Find where the given text appears and provide that cell's center as (x, y) coordinate. 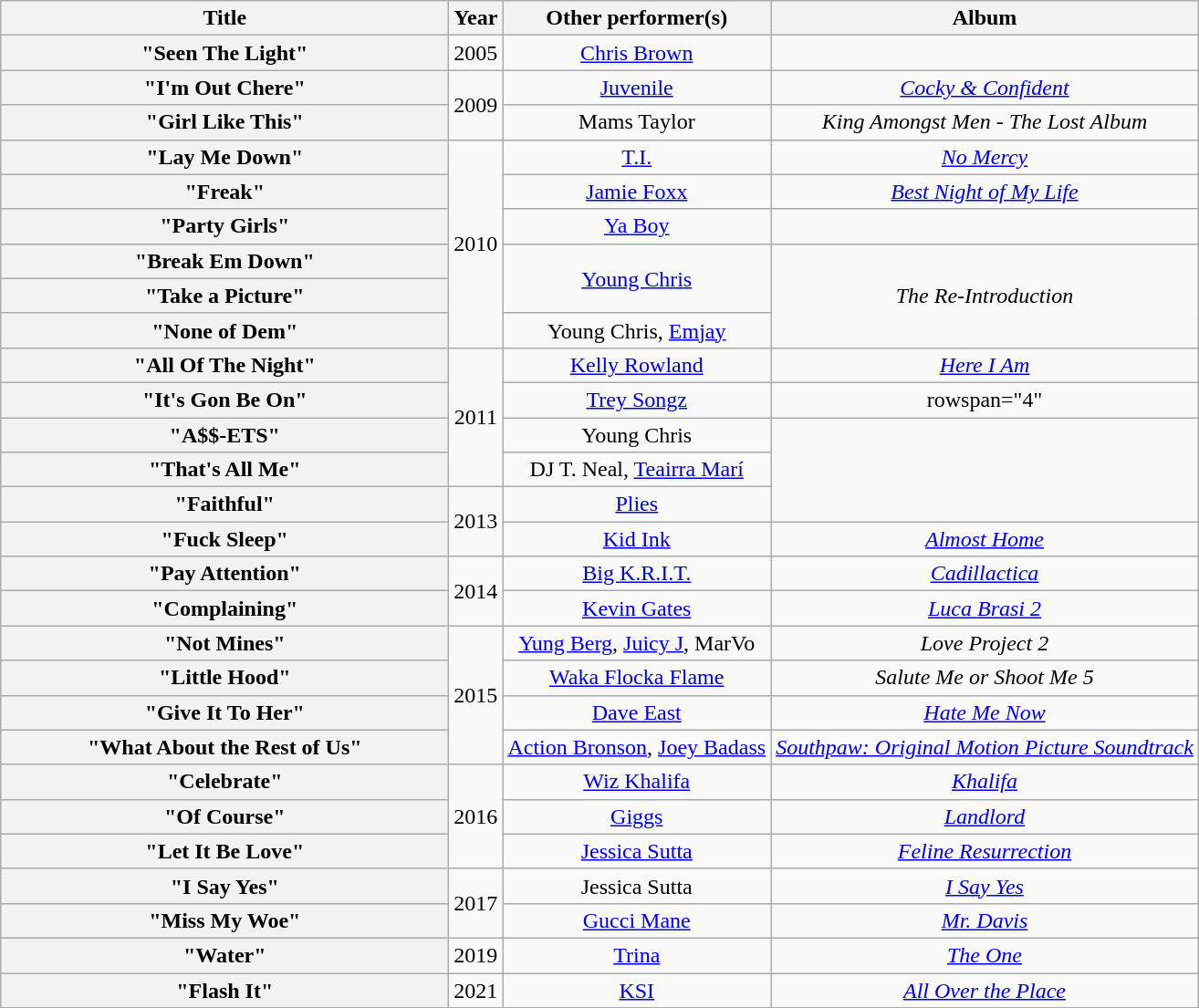
Jamie Foxx (637, 192)
Kid Ink (637, 539)
"Celebrate" (224, 782)
2009 (476, 105)
"Little Hood" (224, 678)
"Lay Me Down" (224, 157)
Salute Me or Shoot Me 5 (985, 678)
Trey Songz (637, 400)
Kevin Gates (637, 608)
Wiz Khalifa (637, 782)
The Re-Introduction (985, 296)
"Complaining" (224, 608)
Gucci Mane (637, 920)
Luca Brasi 2 (985, 608)
"Take a Picture" (224, 296)
"Pay Attention" (224, 574)
"Break Em Down" (224, 261)
"What About the Rest of Us" (224, 747)
2014 (476, 591)
2019 (476, 955)
"Let It Be Love" (224, 851)
Yung Berg, Juicy J, MarVo (637, 643)
Action Bronson, Joey Badass (637, 747)
Year (476, 18)
2013 (476, 522)
"None of Dem" (224, 330)
King Amongst Men - The Lost Album (985, 122)
Hate Me Now (985, 712)
"Seen The Light" (224, 53)
Other performer(s) (637, 18)
DJ T. Neal, Teairra Marí (637, 470)
Khalifa (985, 782)
Juvenile (637, 88)
rowspan="4" (985, 400)
"I'm Out Chere" (224, 88)
2010 (476, 244)
"It's Gon Be On" (224, 400)
2015 (476, 695)
Album (985, 18)
Big K.R.I.T. (637, 574)
"That's All Me" (224, 470)
Mr. Davis (985, 920)
"Of Course" (224, 816)
Feline Resurrection (985, 851)
"Freak" (224, 192)
"Party Girls" (224, 226)
Cadillactica (985, 574)
2016 (476, 816)
Ya Boy (637, 226)
KSI (637, 990)
Landlord (985, 816)
Cocky & Confident (985, 88)
Plies (637, 504)
Mams Taylor (637, 122)
I Say Yes (985, 886)
Best Night of My Life (985, 192)
2005 (476, 53)
Kelly Rowland (637, 365)
"Water" (224, 955)
"All Of The Night" (224, 365)
2011 (476, 417)
Chris Brown (637, 53)
Dave East (637, 712)
"Fuck Sleep" (224, 539)
Waka Flocka Flame (637, 678)
Trina (637, 955)
Southpaw: Original Motion Picture Soundtrack (985, 747)
All Over the Place (985, 990)
"Flash It" (224, 990)
T.I. (637, 157)
2017 (476, 903)
2021 (476, 990)
Almost Home (985, 539)
"Girl Like This" (224, 122)
Love Project 2 (985, 643)
"I Say Yes" (224, 886)
The One (985, 955)
"Give It To Her" (224, 712)
"Miss My Woe" (224, 920)
"Faithful" (224, 504)
Giggs (637, 816)
Young Chris, Emjay (637, 330)
Here I Am (985, 365)
No Mercy (985, 157)
"Not Mines" (224, 643)
"A$$-ETS" (224, 435)
Title (224, 18)
